Return (x, y) of the center of cell containing provided text 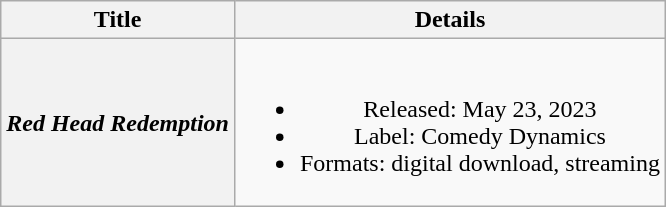
Red Head Redemption (118, 122)
Details (450, 20)
Title (118, 20)
Released: May 23, 2023Label: Comedy DynamicsFormats: digital download, streaming (450, 122)
